Search for the cell housing the specified text and yield its [x, y] center coordinate. 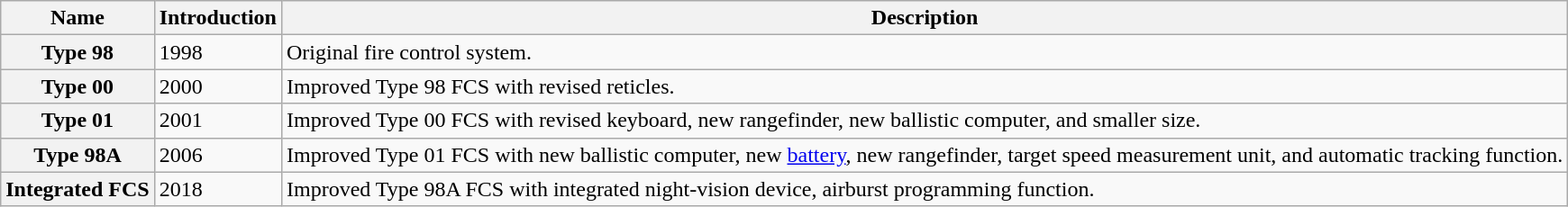
Type 98A [77, 155]
2000 [218, 86]
Description [925, 18]
Original fire control system. [925, 52]
2006 [218, 155]
Type 00 [77, 86]
Introduction [218, 18]
Improved Type 98 FCS with revised reticles. [925, 86]
Name [77, 18]
Type 98 [77, 52]
Integrated FCS [77, 189]
Improved Type 01 FCS with new ballistic computer, new battery, new rangefinder, target speed measurement unit, and automatic tracking function. [925, 155]
Improved Type 98A FCS with integrated night-vision device, airburst programming function. [925, 189]
2001 [218, 121]
Improved Type 00 FCS with revised keyboard, new rangefinder, new ballistic computer, and smaller size. [925, 121]
Type 01 [77, 121]
1998 [218, 52]
2018 [218, 189]
